Capture the cell that displays the provided text and extract its [x, y] central coordinate. 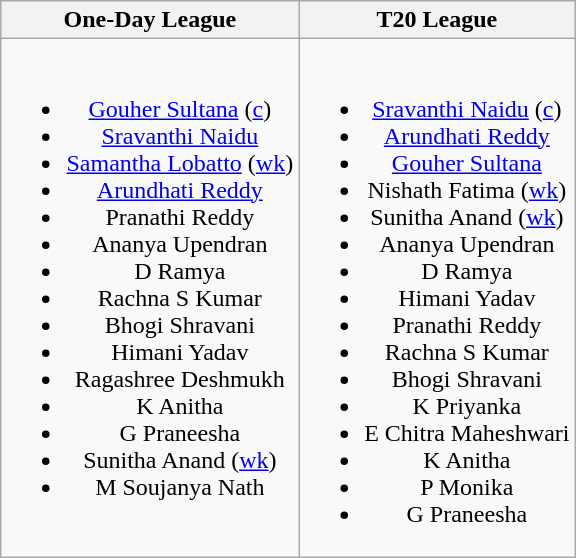
T20 League [437, 20]
One-Day League [150, 20]
